Capture the cell that displays the provided text and extract its (X, Y) central coordinate. 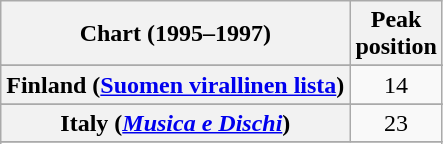
Peakposition (396, 34)
23 (396, 123)
Italy (Musica e Dischi) (176, 123)
Finland (Suomen virallinen lista) (176, 85)
14 (396, 85)
Chart (1995–1997) (176, 34)
